Scan for the cell matching the given text and deliver its (X, Y) coordinate at center. 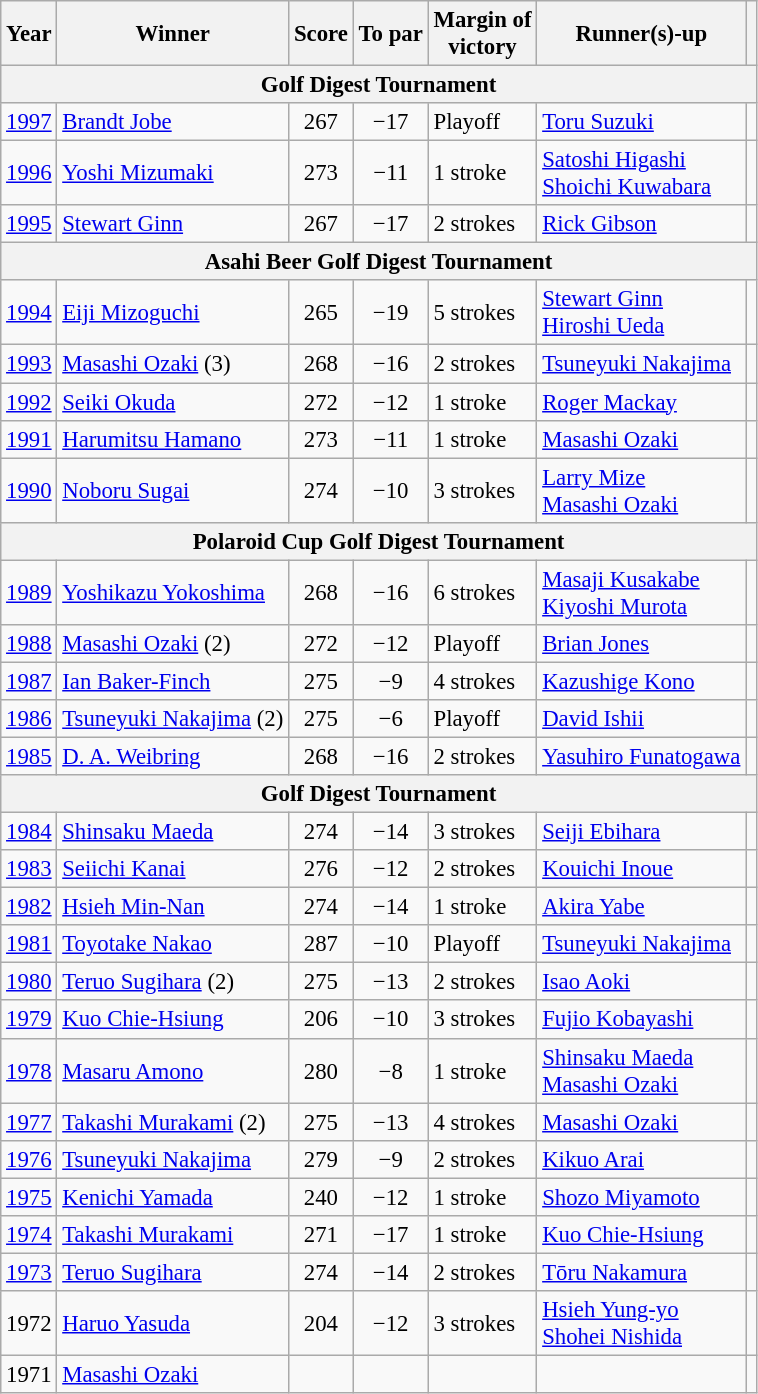
Yoshi Mizumaki (173, 174)
Seiki Okuda (173, 402)
D. A. Weibring (173, 756)
Hsieh Yung-yo Shohei Nishida (642, 1324)
Teruo Sugihara (2) (173, 982)
1987 (29, 681)
265 (322, 312)
Yoshikazu Yokoshima (173, 592)
Roger Mackay (642, 402)
−19 (390, 312)
Shinsaku Maeda Masashi Ozaki (642, 1070)
Yasuhiro Funatogawa (642, 756)
204 (322, 1324)
1979 (29, 1020)
Brian Jones (642, 644)
1977 (29, 1122)
Rick Gibson (642, 224)
287 (322, 944)
1981 (29, 944)
Masaru Amono (173, 1070)
1990 (29, 490)
1991 (29, 439)
Masashi Ozaki (2) (173, 644)
Larry Mize Masashi Ozaki (642, 490)
Shozo Miyamoto (642, 1197)
1971 (29, 1374)
Fujio Kobayashi (642, 1020)
1997 (29, 122)
Brandt Jobe (173, 122)
1992 (29, 402)
To par (390, 34)
Takashi Murakami (173, 1235)
1972 (29, 1324)
Masashi Ozaki (3) (173, 364)
Harumitsu Hamano (173, 439)
Kikuo Arai (642, 1159)
Shinsaku Maeda (173, 832)
Akira Yabe (642, 907)
1974 (29, 1235)
1986 (29, 719)
Teruo Sugihara (173, 1272)
Year (29, 34)
Seiichi Kanai (173, 869)
5 strokes (482, 312)
Kazushige Kono (642, 681)
276 (322, 869)
1975 (29, 1197)
−8 (390, 1070)
1973 (29, 1272)
Satoshi Higashi Shoichi Kuwabara (642, 174)
Score (322, 34)
1983 (29, 869)
Seiji Ebihara (642, 832)
−6 (390, 719)
Margin ofvictory (482, 34)
Isao Aoki (642, 982)
Asahi Beer Golf Digest Tournament (379, 262)
1980 (29, 982)
271 (322, 1235)
Winner (173, 34)
Tōru Nakamura (642, 1272)
206 (322, 1020)
Noboru Sugai (173, 490)
Ian Baker-Finch (173, 681)
Hsieh Min-Nan (173, 907)
Toru Suzuki (642, 122)
1993 (29, 364)
1976 (29, 1159)
Haruo Yasuda (173, 1324)
1978 (29, 1070)
1984 (29, 832)
Polaroid Cup Golf Digest Tournament (379, 541)
Tsuneyuki Nakajima (2) (173, 719)
1982 (29, 907)
1994 (29, 312)
Kouichi Inoue (642, 869)
Stewart Ginn (173, 224)
279 (322, 1159)
Masaji Kusakabe Kiyoshi Murota (642, 592)
Takashi Murakami (2) (173, 1122)
Stewart Ginn Hiroshi Ueda (642, 312)
1995 (29, 224)
1985 (29, 756)
Toyotake Nakao (173, 944)
1988 (29, 644)
240 (322, 1197)
David Ishii (642, 719)
1996 (29, 174)
Eiji Mizoguchi (173, 312)
280 (322, 1070)
1989 (29, 592)
6 strokes (482, 592)
Runner(s)-up (642, 34)
Kenichi Yamada (173, 1197)
